For the text-containing cell, return its midpoint in [X, Y] coordinate format. 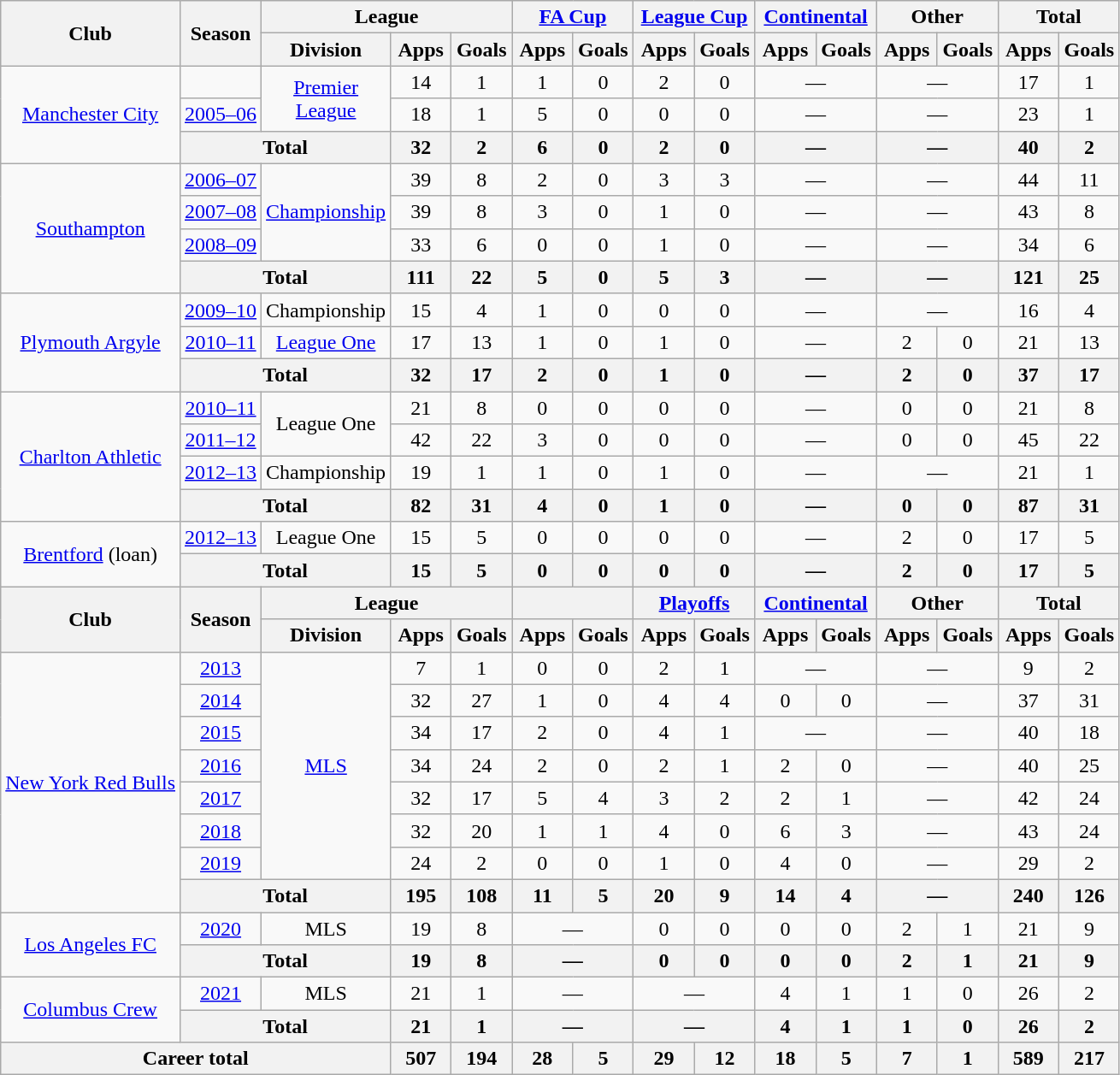
28 [542, 1059]
Manchester City [91, 115]
2020 [221, 928]
108 [482, 895]
23 [1028, 115]
45 [1028, 440]
Los Angeles FC [91, 944]
Southampton [91, 228]
Charlton Athletic [91, 457]
240 [1028, 895]
2007–08 [221, 212]
2019 [221, 863]
589 [1028, 1059]
33 [421, 245]
2013 [221, 668]
League Cup [694, 17]
507 [421, 1059]
FA Cup [573, 17]
87 [1028, 505]
Career total [196, 1059]
Premier League [327, 98]
Columbus Crew [91, 1010]
194 [482, 1059]
New York Red Bulls [91, 782]
2006–07 [221, 180]
121 [1028, 277]
2008–09 [221, 245]
2014 [221, 700]
111 [421, 277]
2021 [221, 994]
27 [482, 700]
2009–10 [221, 310]
2016 [221, 765]
Brentford (loan) [91, 554]
2018 [221, 830]
217 [1089, 1059]
Plymouth Argyle [91, 342]
126 [1089, 895]
Playoffs [694, 603]
2005–06 [221, 115]
16 [1028, 310]
195 [421, 895]
2011–12 [221, 440]
2017 [221, 798]
12 [725, 1059]
82 [421, 505]
44 [1028, 180]
2015 [221, 733]
